Output the [X, Y] coordinate of the center of the cell containing the given text.  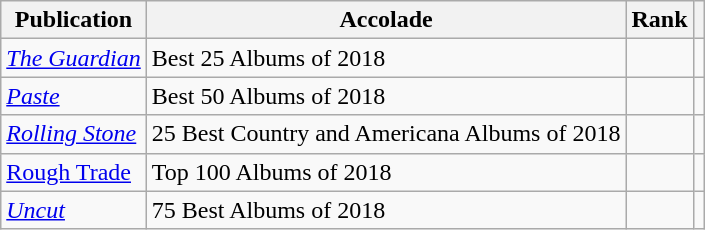
Rank [660, 20]
25 Best Country and Americana Albums of 2018 [386, 134]
Best 50 Albums of 2018 [386, 96]
Top 100 Albums of 2018 [386, 172]
The Guardian [74, 58]
Accolade [386, 20]
Uncut [74, 210]
Rough Trade [74, 172]
Rolling Stone [74, 134]
Paste [74, 96]
Publication [74, 20]
75 Best Albums of 2018 [386, 210]
Best 25 Albums of 2018 [386, 58]
